Scan for the cell matching the given text and deliver its [x, y] coordinate at center. 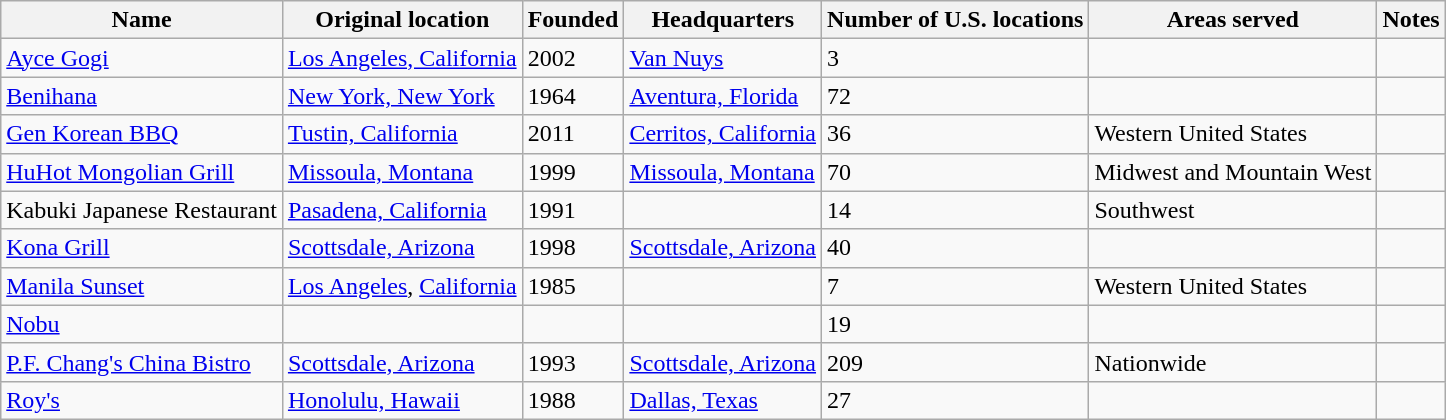
Founded [573, 20]
Ayce Gogi [142, 58]
Gen Korean BBQ [142, 134]
7 [956, 286]
Cerritos, California [723, 134]
1991 [573, 210]
Van Nuys [723, 58]
19 [956, 324]
Aventura, Florida [723, 96]
Southwest [1233, 210]
209 [956, 362]
Midwest and Mountain West [1233, 172]
14 [956, 210]
Pasadena, California [402, 210]
72 [956, 96]
Name [142, 20]
1985 [573, 286]
1993 [573, 362]
New York, New York [402, 96]
Nationwide [1233, 362]
P.F. Chang's China Bistro [142, 362]
Nobu [142, 324]
1988 [573, 400]
1964 [573, 96]
36 [956, 134]
1998 [573, 248]
Areas served [1233, 20]
3 [956, 58]
70 [956, 172]
Kona Grill [142, 248]
2011 [573, 134]
Notes [1411, 20]
Honolulu, Hawaii [402, 400]
40 [956, 248]
Kabuki Japanese Restaurant [142, 210]
1999 [573, 172]
HuHot Mongolian Grill [142, 172]
Benihana [142, 96]
Tustin, California [402, 134]
Headquarters [723, 20]
Roy's [142, 400]
Manila Sunset [142, 286]
Original location [402, 20]
27 [956, 400]
Dallas, Texas [723, 400]
2002 [573, 58]
Number of U.S. locations [956, 20]
